Return the (X, Y) coordinate for the center point of the cell that contains the specified text.  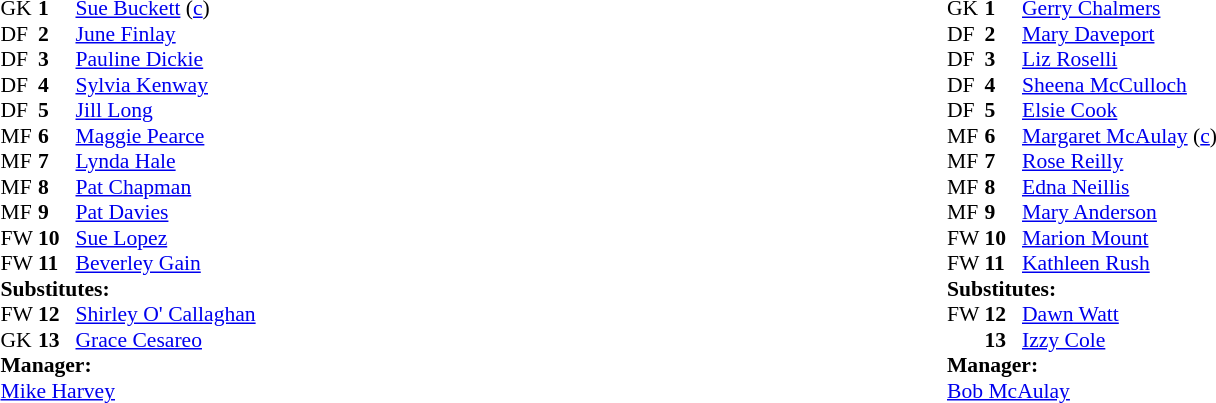
June Finlay (166, 34)
Grace Cesareo (166, 340)
Pauline Dickie (166, 59)
Maggie Pearce (166, 136)
Substitutes: (128, 289)
GK (19, 340)
Beverley Gain (166, 263)
Sue Lopez (166, 238)
Sylvia Kenway (166, 85)
Jill Long (166, 111)
Pat Davies (166, 213)
Manager: (128, 365)
Pat Chapman (166, 187)
Shirley O' Callaghan (166, 315)
Lynda Hale (166, 161)
